Return [x, y] of the center of cell containing provided text 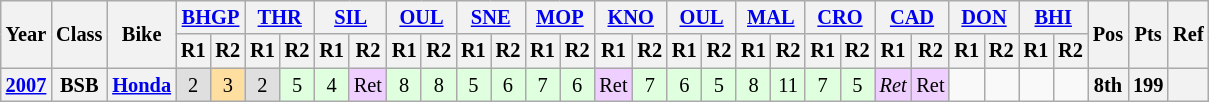
THR [280, 17]
4 [332, 85]
Pts [1148, 34]
MAL [770, 17]
Pos [1108, 34]
MOP [560, 17]
Class [79, 34]
8th [1108, 85]
BHGP [210, 17]
DON [984, 17]
Bike [142, 34]
Ref [1188, 34]
Year [26, 34]
SNE [490, 17]
BHI [1054, 17]
Honda [142, 85]
KNO [630, 17]
2007 [26, 85]
SIL [350, 17]
199 [1148, 85]
BSB [79, 85]
3 [228, 85]
CAD [912, 17]
11 [788, 85]
CRO [840, 17]
